Return the [X, Y] coordinate for the center point of the cell that contains the specified text.  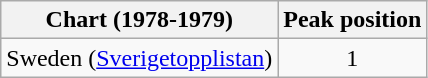
Chart (1978-1979) [140, 20]
1 [352, 58]
Peak position [352, 20]
Sweden (Sverigetopplistan) [140, 58]
